Return [X, Y] of the center of cell containing provided text 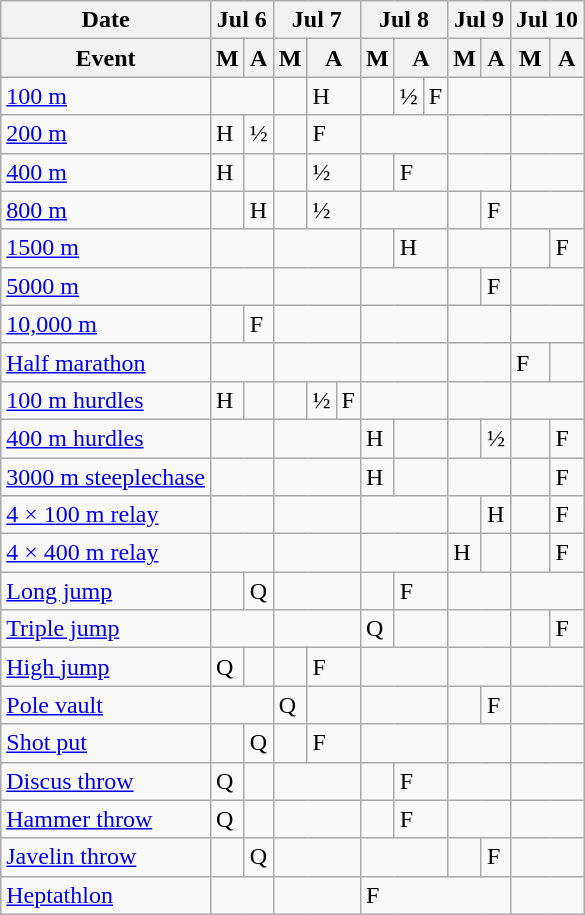
3000 m steeplechase [106, 477]
100 m [106, 96]
Half marathon [106, 362]
Date [106, 20]
4 × 100 m relay [106, 515]
Event [106, 58]
800 m [106, 210]
5000 m [106, 286]
Javelin throw [106, 857]
High jump [106, 667]
Heptathlon [106, 895]
400 m [106, 172]
200 m [106, 134]
Jul 9 [480, 20]
Jul 10 [546, 20]
Hammer throw [106, 819]
Jul 7 [316, 20]
10,000 m [106, 324]
Jul 8 [404, 20]
Triple jump [106, 629]
100 m hurdles [106, 400]
4 × 400 m relay [106, 553]
1500 m [106, 248]
Pole vault [106, 705]
Jul 6 [242, 20]
Long jump [106, 591]
Discus throw [106, 781]
400 m hurdles [106, 438]
Shot put [106, 743]
